Search for the cell housing the specified text and yield its [X, Y] center coordinate. 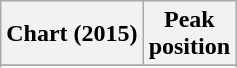
Chart (2015) [72, 34]
Peak position [189, 34]
